Output the [x, y] coordinate of the center of the cell containing the given text.  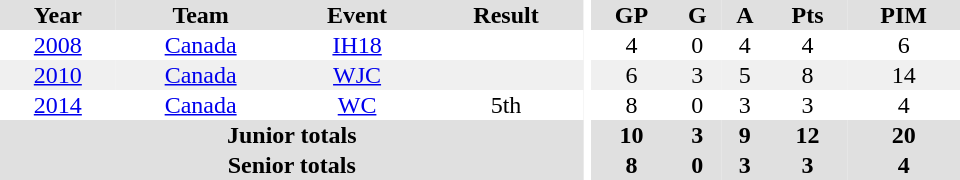
10 [631, 135]
WC [358, 105]
Junior totals [292, 135]
14 [904, 75]
WJC [358, 75]
G [698, 15]
Event [358, 15]
PIM [904, 15]
2008 [58, 45]
9 [745, 135]
GP [631, 15]
2014 [58, 105]
Team [201, 15]
5 [745, 75]
IH18 [358, 45]
Senior totals [292, 165]
Year [58, 15]
20 [904, 135]
2010 [58, 75]
12 [808, 135]
Pts [808, 15]
5th [506, 105]
A [745, 15]
Result [506, 15]
